From the cell containing the given text, extract its center point as [X, Y] coordinate. 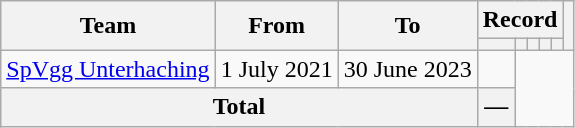
— [496, 107]
1 July 2021 [276, 69]
Team [108, 26]
From [276, 26]
Total [239, 107]
To [408, 26]
30 June 2023 [408, 69]
Record [520, 20]
SpVgg Unterhaching [108, 69]
